Return the [x, y] coordinate for the center point of the cell that contains the specified text.  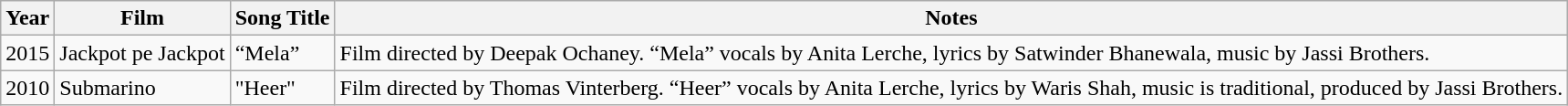
Film directed by Deepak Ochaney. “Mela” vocals by Anita Lerche, lyrics by Satwinder Bhanewala, music by Jassi Brothers. [951, 53]
“Mela” [283, 53]
2010 [27, 88]
2015 [27, 53]
Notes [951, 18]
Song Title [283, 18]
Submarino [142, 88]
Jackpot pe Jackpot [142, 53]
Film directed by Thomas Vinterberg. “Heer” vocals by Anita Lerche, lyrics by Waris Shah, music is traditional, produced by Jassi Brothers. [951, 88]
Year [27, 18]
"Heer" [283, 88]
Film [142, 18]
